Extract the (X, Y) coordinate from the center of the cell holding the provided text.  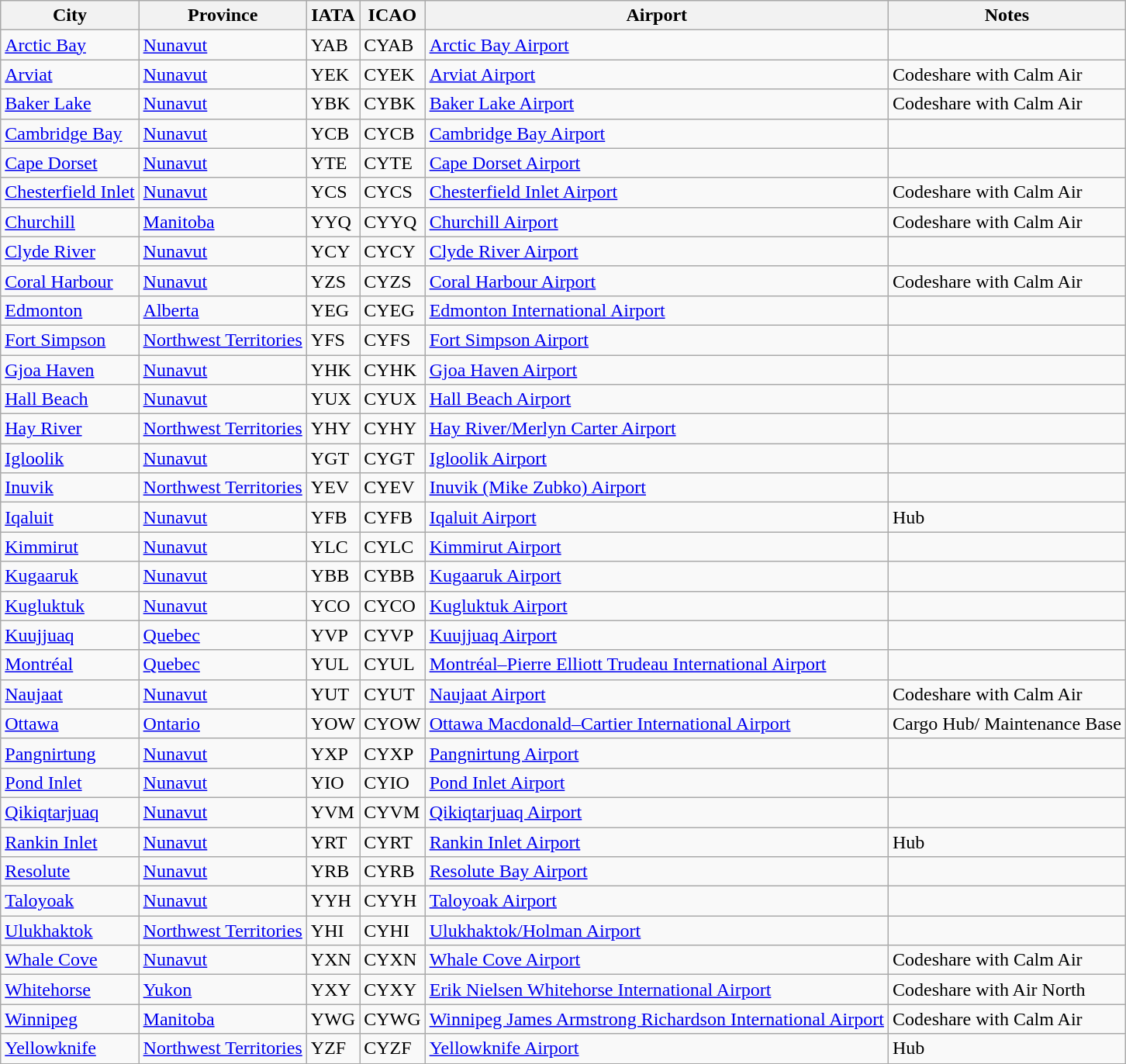
Baker Lake Airport (656, 104)
Winnipeg (70, 1019)
YXN (333, 960)
ICAO (392, 16)
Kimmirut (70, 547)
YFB (333, 517)
YOW (333, 724)
Fort Simpson (70, 340)
Gjoa Haven Airport (656, 370)
YGT (333, 458)
Resolute (70, 872)
CYOW (392, 724)
CYHI (392, 931)
CYLC (392, 547)
CYYH (392, 901)
YTE (333, 163)
CYBK (392, 104)
YEV (333, 488)
CYXY (392, 990)
Hay River (70, 429)
CYRT (392, 841)
Qikiqtarjuaq Airport (656, 812)
YBK (333, 104)
Yellowknife (70, 1048)
Naujaat Airport (656, 694)
Coral Harbour (70, 281)
YAB (333, 45)
CYVM (392, 812)
Ottawa Macdonald–Cartier International Airport (656, 724)
CYIO (392, 782)
Kimmirut Airport (656, 547)
Edmonton International Airport (656, 310)
Fort Simpson Airport (656, 340)
YCY (333, 251)
Airport (656, 16)
Arviat (70, 74)
CYUL (392, 665)
Hall Beach Airport (656, 399)
Cambridge Bay Airport (656, 133)
YEK (333, 74)
Hall Beach (70, 399)
Erik Nielsen Whitehorse International Airport (656, 990)
CYWG (392, 1019)
Naujaat (70, 694)
YRB (333, 872)
Taloyoak (70, 901)
YXP (333, 753)
YCB (333, 133)
YCS (333, 192)
CYXN (392, 960)
IATA (333, 16)
Cape Dorset Airport (656, 163)
Pangnirtung Airport (656, 753)
CYXP (392, 753)
YHK (333, 370)
Kugluktuk Airport (656, 606)
CYRB (392, 872)
Whale Cove (70, 960)
Qikiqtarjuaq (70, 812)
Winnipeg James Armstrong Richardson International Airport (656, 1019)
City (70, 16)
YYH (333, 901)
Province (223, 16)
YZS (333, 281)
YBB (333, 576)
YVP (333, 635)
Inuvik (Mike Zubko) Airport (656, 488)
Chesterfield Inlet (70, 192)
YEG (333, 310)
Ulukhaktok (70, 931)
Rankin Inlet Airport (656, 841)
YYQ (333, 222)
Cambridge Bay (70, 133)
YRT (333, 841)
YZF (333, 1048)
Cape Dorset (70, 163)
CYCO (392, 606)
Arviat Airport (656, 74)
CYFS (392, 340)
YIO (333, 782)
Kugaaruk (70, 576)
Codeshare with Air North (1007, 990)
CYHY (392, 429)
Montréal (70, 665)
CYZF (392, 1048)
CYVP (392, 635)
Kuujjuaq (70, 635)
Cargo Hub/ Maintenance Base (1007, 724)
Coral Harbour Airport (656, 281)
Montréal–Pierre Elliott Trudeau International Airport (656, 665)
YCO (333, 606)
Igloolik (70, 458)
YLC (333, 547)
Clyde River Airport (656, 251)
Chesterfield Inlet Airport (656, 192)
Taloyoak Airport (656, 901)
Arctic Bay (70, 45)
CYHK (392, 370)
CYTE (392, 163)
CYFB (392, 517)
Clyde River (70, 251)
Whitehorse (70, 990)
CYUX (392, 399)
Whale Cove Airport (656, 960)
Yellowknife Airport (656, 1048)
CYCY (392, 251)
CYUT (392, 694)
Igloolik Airport (656, 458)
YHI (333, 931)
Hay River/Merlyn Carter Airport (656, 429)
YUT (333, 694)
YHY (333, 429)
YUL (333, 665)
Pond Inlet Airport (656, 782)
CYCB (392, 133)
Notes (1007, 16)
CYGT (392, 458)
CYYQ (392, 222)
Arctic Bay Airport (656, 45)
Gjoa Haven (70, 370)
Kugluktuk (70, 606)
Pangnirtung (70, 753)
CYAB (392, 45)
Resolute Bay Airport (656, 872)
Churchill (70, 222)
Yukon (223, 990)
Iqaluit Airport (656, 517)
Alberta (223, 310)
Iqaluit (70, 517)
CYZS (392, 281)
YVM (333, 812)
Inuvik (70, 488)
CYEG (392, 310)
Baker Lake (70, 104)
CYEV (392, 488)
Ottawa (70, 724)
YWG (333, 1019)
YFS (333, 340)
YXY (333, 990)
Rankin Inlet (70, 841)
Kuujjuaq Airport (656, 635)
Ulukhaktok/Holman Airport (656, 931)
Edmonton (70, 310)
Churchill Airport (656, 222)
CYBB (392, 576)
Ontario (223, 724)
YUX (333, 399)
CYCS (392, 192)
Pond Inlet (70, 782)
CYEK (392, 74)
Kugaaruk Airport (656, 576)
